Find where the given text appears and provide that cell's center as [X, Y] coordinate. 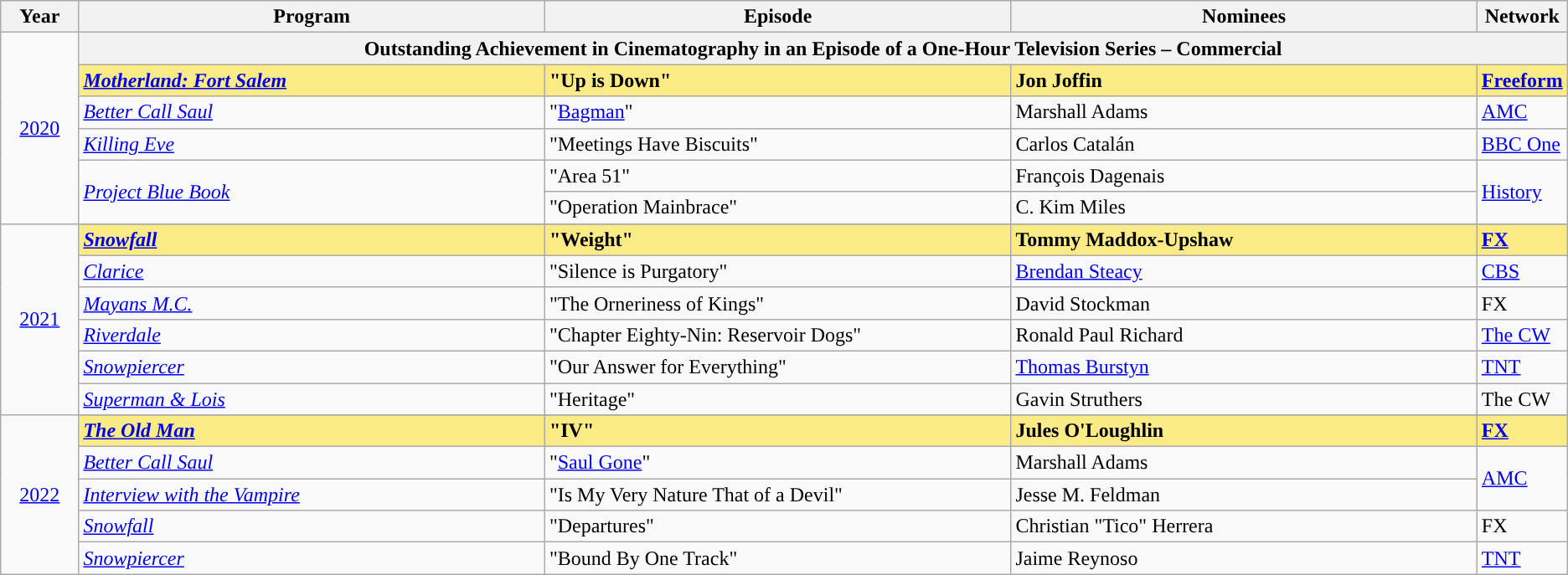
Superman & Lois [312, 399]
BBC One [1522, 144]
"Bagman" [777, 112]
Ronald Paul Richard [1244, 335]
The Old Man [312, 431]
Interview with the Vampire [312, 495]
Jesse M. Feldman [1244, 495]
Motherland: Fort Salem [312, 80]
"Silence is Purgatory" [777, 271]
Brendan Steacy [1244, 271]
François Dagenais [1244, 176]
"Up is Down" [777, 80]
Episode [777, 17]
Killing Eve [312, 144]
"Our Answer for Everything" [777, 367]
"Area 51" [777, 176]
2021 [40, 319]
"Weight" [777, 239]
Tommy Maddox-Upshaw [1244, 239]
Freeform [1522, 80]
Jon Joffin [1244, 80]
"Saul Gone" [777, 463]
"Chapter Eighty-Nin: Reservoir Dogs" [777, 335]
Jaime Reynoso [1244, 558]
"Bound By One Track" [777, 558]
Program [312, 17]
"The Orneriness of Kings" [777, 303]
Thomas Burstyn [1244, 367]
History [1522, 192]
C. Kim Miles [1244, 208]
Network [1522, 17]
Nominees [1244, 17]
"Heritage" [777, 399]
Jules O'Loughlin [1244, 431]
Outstanding Achievement in Cinematography in an Episode of a One-Hour Television Series – Commercial [823, 49]
"Operation Mainbrace" [777, 208]
Riverdale [312, 335]
2020 [40, 128]
Clarice [312, 271]
2022 [40, 495]
Carlos Catalán [1244, 144]
Mayans M.C. [312, 303]
David Stockman [1244, 303]
"IV" [777, 431]
Year [40, 17]
"Meetings Have Biscuits" [777, 144]
CBS [1522, 271]
"Departures" [777, 526]
Project Blue Book [312, 192]
Gavin Struthers [1244, 399]
"Is My Very Nature That of a Devil" [777, 495]
Christian "Tico" Herrera [1244, 526]
